Determine the (X, Y) coordinate at the center of the cell enclosing the given text.  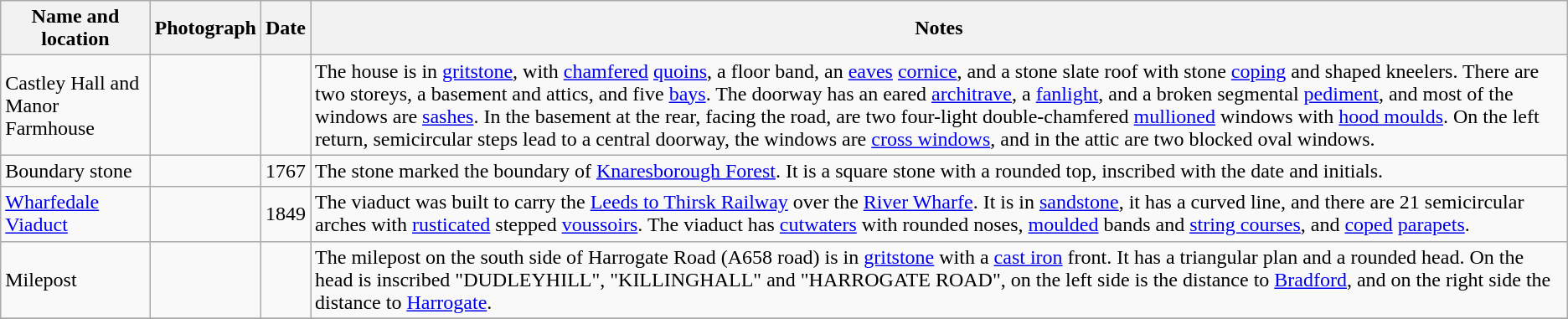
Notes (940, 28)
1767 (285, 171)
The stone marked the boundary of Knaresborough Forest. It is a square stone with a rounded top, inscribed with the date and initials. (940, 171)
Photograph (205, 28)
Name and location (75, 28)
Castley Hall and Manor Farmhouse (75, 105)
Date (285, 28)
Boundary stone (75, 171)
Wharfedale Viaduct (75, 214)
1849 (285, 214)
Milepost (75, 280)
